Output the [x, y] coordinate of the center of the cell containing the given text.  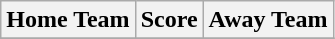
Home Team [68, 20]
Score [169, 20]
Away Team [268, 20]
